Pinpoint the cell where the given text exists, returning its (X, Y) midpoint coordinate. 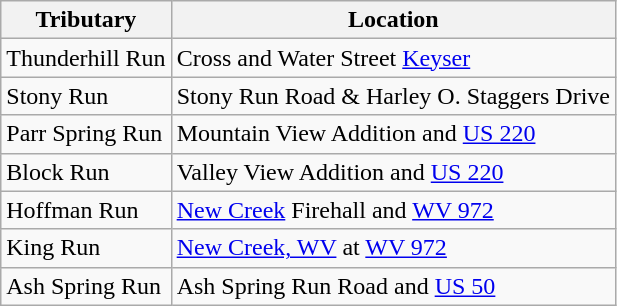
Ash Spring Run (86, 286)
Stony Run Road & Harley O. Staggers Drive (393, 96)
Block Run (86, 172)
Hoffman Run (86, 210)
Ash Spring Run Road and US 50 (393, 286)
Cross and Water Street Keyser (393, 58)
New Creek, WV at WV 972 (393, 248)
Tributary (86, 20)
Location (393, 20)
Parr Spring Run (86, 134)
Valley View Addition and US 220 (393, 172)
New Creek Firehall and WV 972 (393, 210)
Mountain View Addition and US 220 (393, 134)
Stony Run (86, 96)
King Run (86, 248)
Thunderhill Run (86, 58)
